Determine the [x, y] coordinate at the center of the cell enclosing the given text.  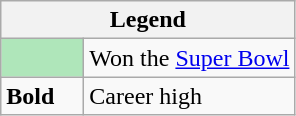
Career high [190, 96]
Legend [148, 20]
Won the Super Bowl [190, 58]
Bold [42, 96]
